Identify which cell holds the provided text, then report its (x, y) central coordinate. 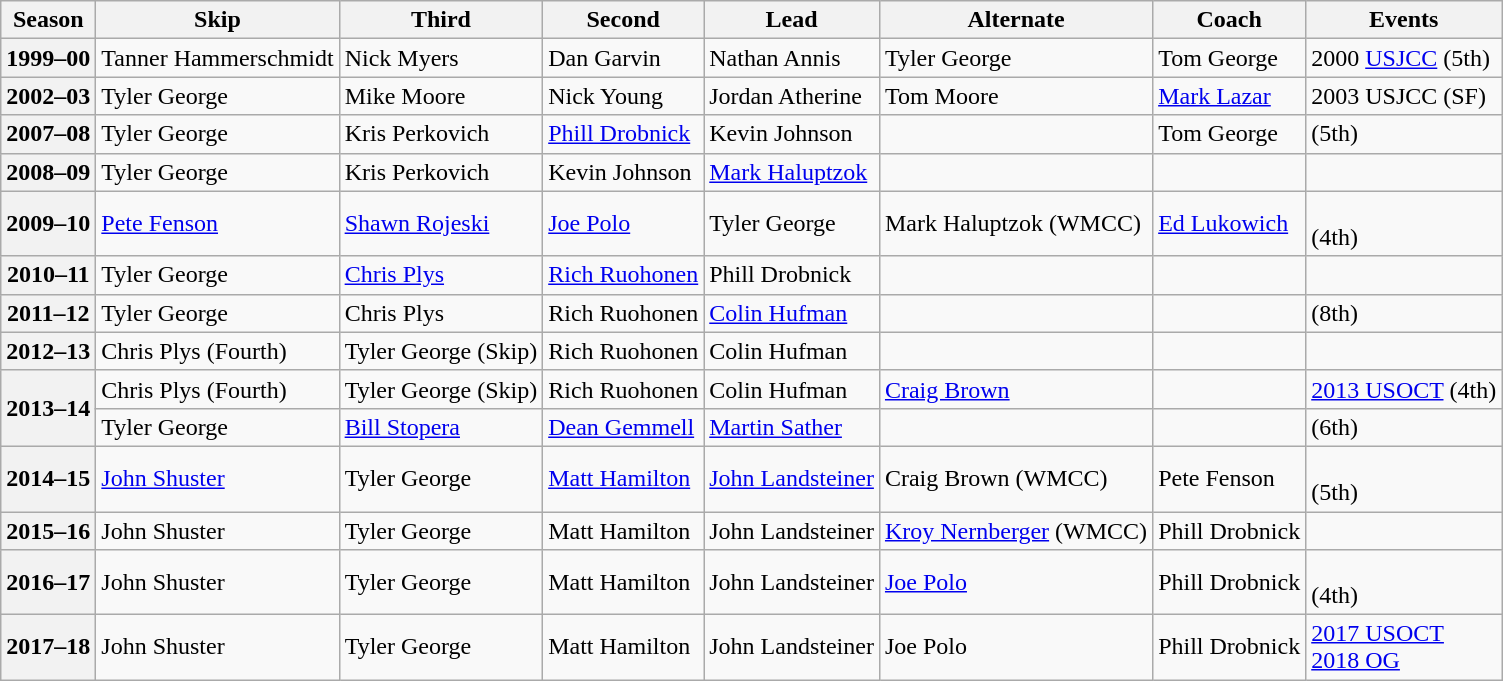
2009–10 (48, 224)
Kroy Nernberger (WMCC) (1016, 531)
Mark Lazar (1230, 96)
Bill Stopera (441, 427)
Season (48, 20)
2013–14 (48, 408)
2007–08 (48, 134)
2010–11 (48, 275)
2014–15 (48, 478)
2015–16 (48, 531)
2003 USJCC (SF) (1404, 96)
Tanner Hammerschmidt (218, 58)
Third (441, 20)
2016–17 (48, 582)
2017 USOCT 2018 OG (1404, 648)
2011–12 (48, 313)
Ed Lukowich (1230, 224)
Martin Sather (792, 427)
Skip (218, 20)
Jordan Atherine (792, 96)
Shawn Rojeski (441, 224)
Lead (792, 20)
Tom Moore (1016, 96)
Alternate (1016, 20)
Nathan Annis (792, 58)
Dean Gemmell (624, 427)
Mark Haluptzok (WMCC) (1016, 224)
2017–18 (48, 648)
Nick Young (624, 96)
2000 USJCC (5th) (1404, 58)
2012–13 (48, 351)
2008–09 (48, 172)
Mike Moore (441, 96)
Second (624, 20)
Dan Garvin (624, 58)
Nick Myers (441, 58)
Craig Brown (WMCC) (1016, 478)
(6th) (1404, 427)
Events (1404, 20)
2013 USOCT (4th) (1404, 389)
(8th) (1404, 313)
1999–00 (48, 58)
Coach (1230, 20)
Mark Haluptzok (792, 172)
2002–03 (48, 96)
Craig Brown (1016, 389)
